Find where the given text appears and provide that cell's center as (x, y) coordinate. 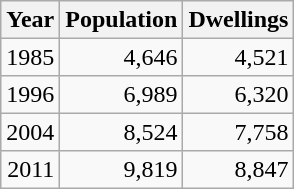
6,320 (238, 94)
8,847 (238, 170)
8,524 (122, 132)
6,989 (122, 94)
1985 (30, 56)
7,758 (238, 132)
2004 (30, 132)
Population (122, 20)
4,521 (238, 56)
Year (30, 20)
2011 (30, 170)
9,819 (122, 170)
Dwellings (238, 20)
1996 (30, 94)
4,646 (122, 56)
